For the text-containing cell, return its midpoint in (x, y) coordinate format. 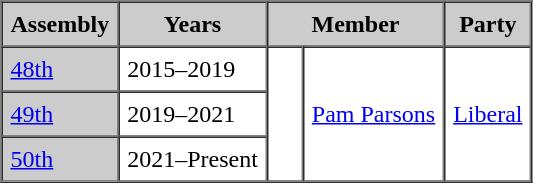
Years (192, 24)
Party (488, 24)
50th (60, 158)
2015–2019 (192, 68)
Assembly (60, 24)
Liberal (488, 114)
49th (60, 114)
2019–2021 (192, 114)
48th (60, 68)
2021–Present (192, 158)
Pam Parsons (374, 114)
Member (356, 24)
